Scan for the cell matching the given text and deliver its [x, y] coordinate at center. 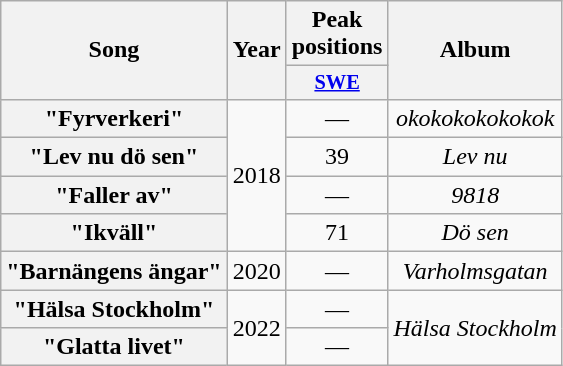
"Barnängens ängar" [114, 271]
Dö sen [475, 233]
Year [256, 50]
Album [475, 50]
"Ikväll" [114, 233]
"Hälsa Stockholm" [114, 309]
"Glatta livet" [114, 347]
Lev nu [475, 157]
Song [114, 50]
SWE [337, 83]
"Fyrverkeri" [114, 118]
"Faller av" [114, 195]
71 [337, 233]
okokokokokokok [475, 118]
2022 [256, 328]
2018 [256, 175]
39 [337, 157]
"Lev nu dö sen" [114, 157]
Varholmsgatan [475, 271]
9818 [475, 195]
Peak positions [337, 34]
2020 [256, 271]
Hälsa Stockholm [475, 328]
